Determine the (x, y) coordinate at the center of the cell enclosing the given text.  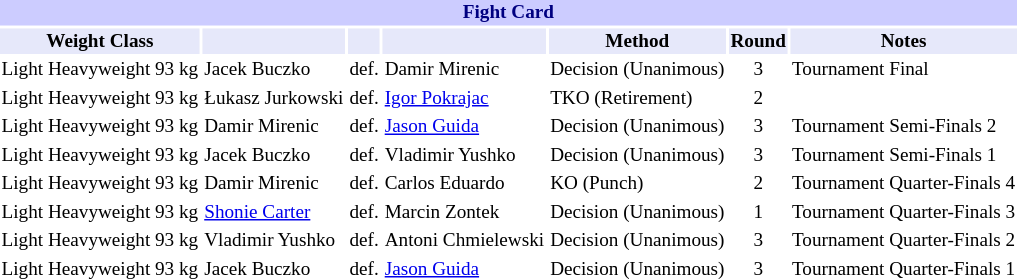
Round (758, 41)
TKO (Retirement) (638, 99)
Tournament Semi-Finals 2 (903, 127)
Fight Card (508, 13)
Notes (903, 41)
Carlos Eduardo (464, 184)
Jason Guida (464, 127)
Tournament Quarter-Finals 3 (903, 213)
Weight Class (100, 41)
Method (638, 41)
Marcin Zontek (464, 213)
Tournament Final (903, 70)
Igor Pokrajac (464, 99)
Shonie Carter (274, 213)
Tournament Quarter-Finals 2 (903, 241)
Tournament Semi-Finals 1 (903, 155)
Łukasz Jurkowski (274, 99)
1 (758, 213)
Antoni Chmielewski (464, 241)
KO (Punch) (638, 184)
Tournament Quarter-Finals 4 (903, 184)
